Return (x, y) of the center of cell containing provided text 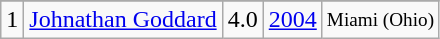
Johnathan Goddard (123, 20)
Miami (Ohio) (380, 20)
1 (12, 20)
4.0 (242, 20)
2004 (292, 20)
